Detect which cell encompasses the target text, then output its (x, y) center coordinate. 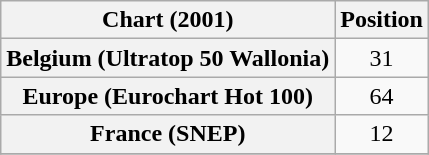
Europe (Eurochart Hot 100) (168, 96)
Position (382, 20)
64 (382, 96)
Belgium (Ultratop 50 Wallonia) (168, 58)
12 (382, 134)
Chart (2001) (168, 20)
31 (382, 58)
France (SNEP) (168, 134)
